Search for the cell housing the specified text and yield its [X, Y] center coordinate. 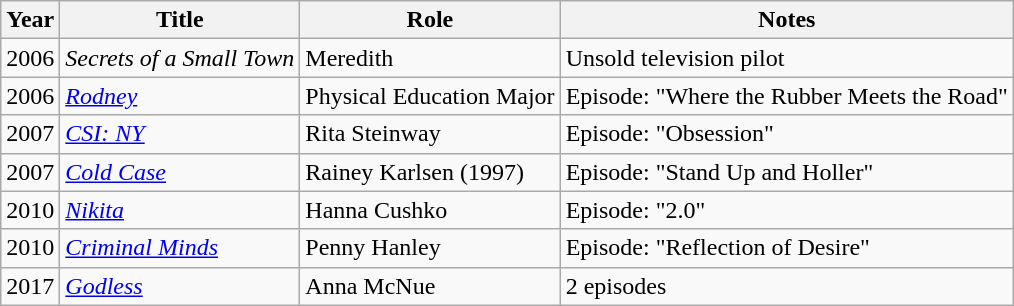
Unsold television pilot [786, 58]
2 episodes [786, 286]
Cold Case [180, 172]
Criminal Minds [180, 248]
Episode: "Where the Rubber Meets the Road" [786, 96]
Physical Education Major [430, 96]
Notes [786, 20]
Year [30, 20]
Secrets of a Small Town [180, 58]
2017 [30, 286]
Episode: "2.0" [786, 210]
Anna McNue [430, 286]
Nikita [180, 210]
Title [180, 20]
Rodney [180, 96]
Meredith [430, 58]
Rainey Karlsen (1997) [430, 172]
Godless [180, 286]
Episode: "Obsession" [786, 134]
CSI: NY [180, 134]
Hanna Cushko [430, 210]
Role [430, 20]
Episode: "Stand Up and Holler" [786, 172]
Episode: "Reflection of Desire" [786, 248]
Penny Hanley [430, 248]
Rita Steinway [430, 134]
